Determine the (x, y) coordinate at the center of the cell enclosing the given text.  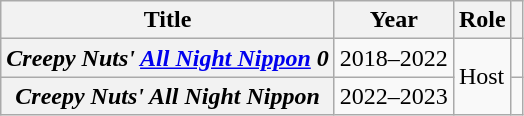
Role (482, 20)
2018–2022 (394, 58)
Creepy Nuts' All Night Nippon (168, 96)
Creepy Nuts' All Night Nippon 0 (168, 58)
2022–2023 (394, 96)
Year (394, 20)
Title (168, 20)
Host (482, 77)
